Detect which cell encompasses the target text, then output its (x, y) center coordinate. 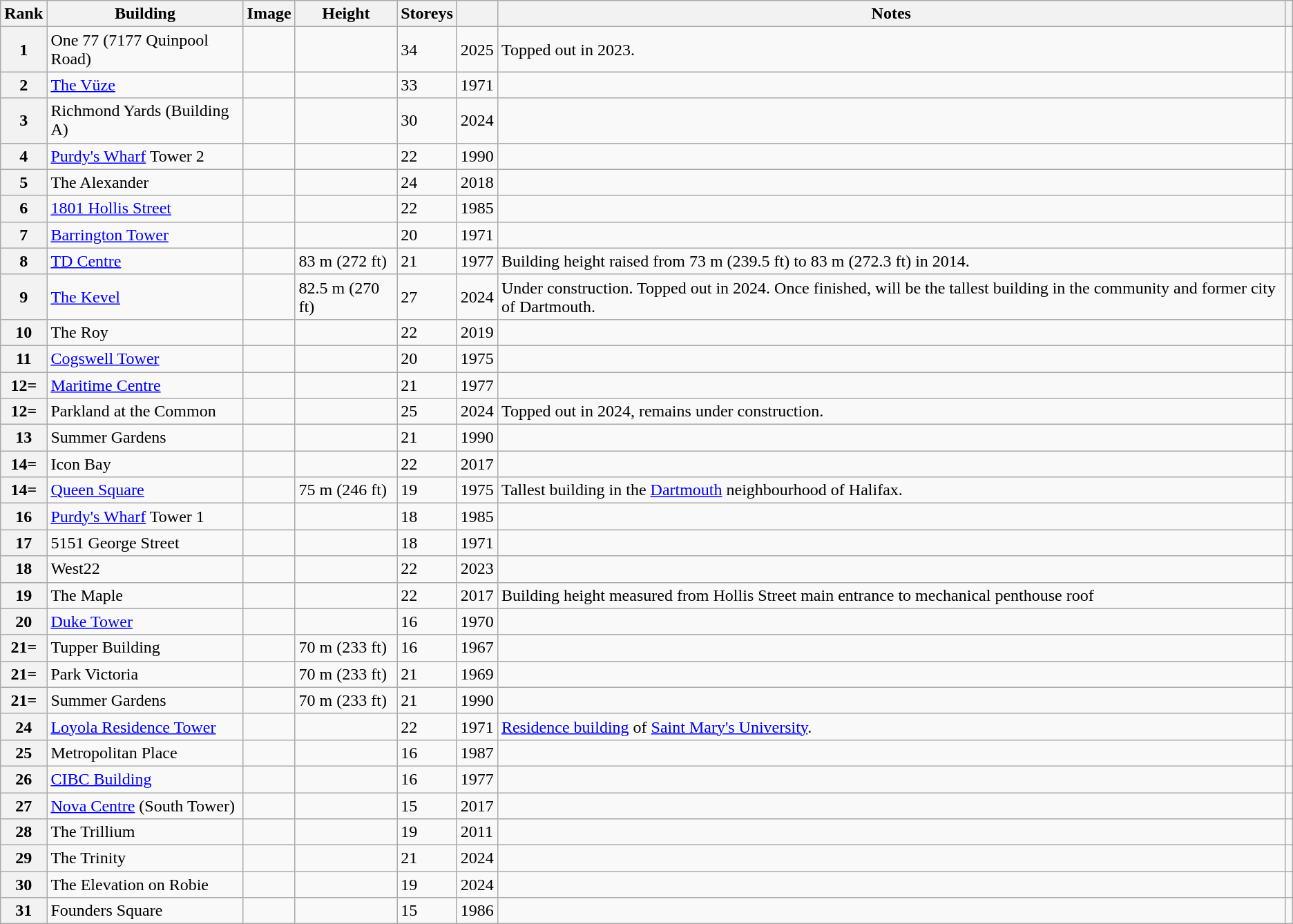
34 (427, 50)
Topped out in 2023. (891, 50)
The Trinity (145, 858)
Under construction. Topped out in 2024. Once finished, will be the tallest building in the community and former city of Dartmouth. (891, 297)
The Maple (145, 595)
82.5 m (270 ft) (346, 297)
Parkland at the Common (145, 412)
Barrington Tower (145, 235)
TD Centre (145, 261)
Storeys (427, 14)
The Elevation on Robie (145, 885)
33 (427, 85)
Tallest building in the Dartmouth neighbourhood of Halifax. (891, 490)
2011 (477, 832)
3 (23, 120)
1969 (477, 674)
The Trillium (145, 832)
Building (145, 14)
Maritime Centre (145, 385)
CIBC Building (145, 779)
Loyola Residence Tower (145, 726)
1987 (477, 753)
2018 (477, 182)
2019 (477, 332)
7 (23, 235)
Building height raised from 73 m (239.5 ft) to 83 m (272.3 ft) in 2014. (891, 261)
Icon Bay (145, 464)
2025 (477, 50)
Rank (23, 14)
Richmond Yards (Building A) (145, 120)
One 77 (7177 Quinpool Road) (145, 50)
Park Victoria (145, 674)
The Alexander (145, 182)
2023 (477, 569)
13 (23, 438)
Height (346, 14)
17 (23, 543)
West22 (145, 569)
11 (23, 358)
26 (23, 779)
29 (23, 858)
Queen Square (145, 490)
The Roy (145, 332)
1970 (477, 622)
2 (23, 85)
Nova Centre (South Tower) (145, 806)
The Kevel (145, 297)
Image (269, 14)
Notes (891, 14)
31 (23, 911)
1986 (477, 911)
10 (23, 332)
Residence building of Saint Mary's University. (891, 726)
83 m (272 ft) (346, 261)
1967 (477, 648)
Building height measured from Hollis Street main entrance to mechanical penthouse roof (891, 595)
28 (23, 832)
Tupper Building (145, 648)
6 (23, 209)
8 (23, 261)
9 (23, 297)
75 m (246 ft) (346, 490)
5 (23, 182)
The Vüze (145, 85)
Metropolitan Place (145, 753)
Purdy's Wharf Tower 1 (145, 517)
Duke Tower (145, 622)
1 (23, 50)
Topped out in 2024, remains under construction. (891, 412)
Founders Square (145, 911)
Cogswell Tower (145, 358)
5151 George Street (145, 543)
Purdy's Wharf Tower 2 (145, 156)
4 (23, 156)
1801 Hollis Street (145, 209)
